Locate the cell with the specified text and output its (X, Y) center coordinate. 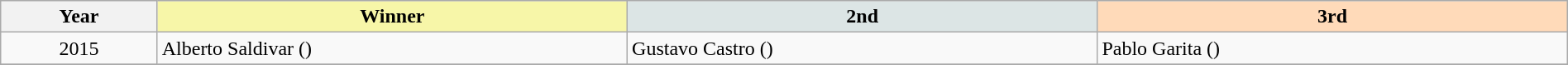
Gustavo Castro () (863, 48)
Pablo Garita () (1332, 48)
2nd (863, 17)
Winner (392, 17)
Year (79, 17)
Alberto Saldivar () (392, 48)
2015 (79, 48)
3rd (1332, 17)
